Capture the cell that displays the provided text and extract its (x, y) central coordinate. 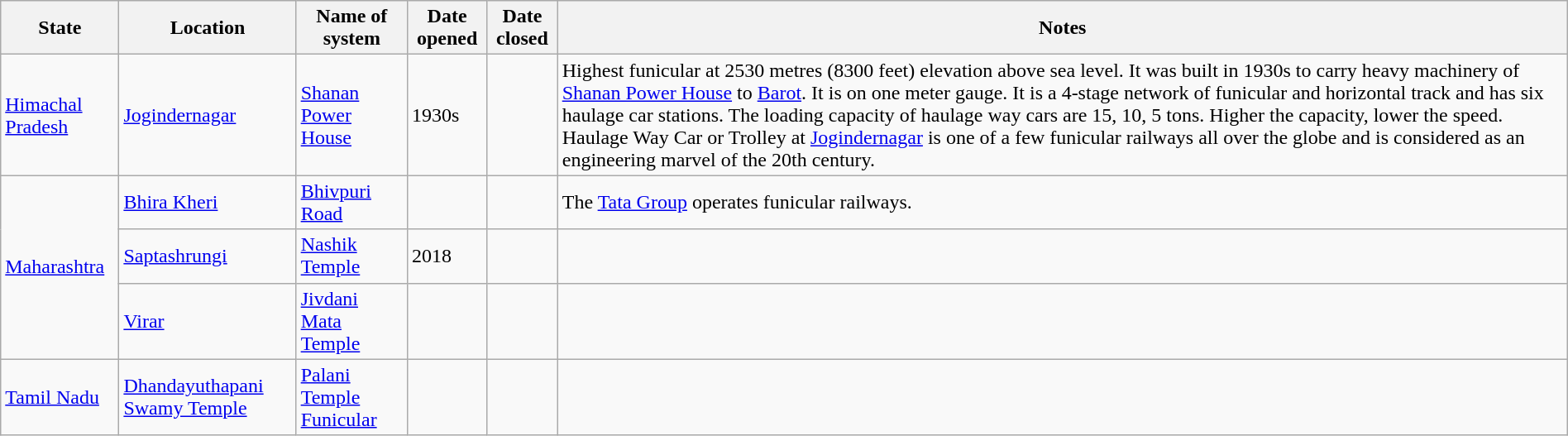
Saptashrungi (208, 256)
Bhivpuri Road (351, 202)
Jivdani Mata Temple (351, 321)
Location (208, 28)
Bhira Kheri (208, 202)
Palani Temple Funicular (351, 397)
The Tata Group operates funicular railways. (1062, 202)
Notes (1062, 28)
Shanan Power House (351, 115)
Name of system (351, 28)
1930s (447, 115)
Tamil Nadu (60, 397)
Maharashtra (60, 267)
2018 (447, 256)
Jogindernagar (208, 115)
Virar (208, 321)
Himachal Pradesh (60, 115)
Date closed (523, 28)
State (60, 28)
Date opened (447, 28)
Dhandayuthapani Swamy Temple (208, 397)
Nashik Temple (351, 256)
